Determine the (X, Y) coordinate at the center of the cell enclosing the given text.  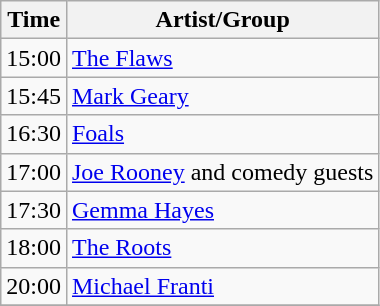
17:00 (34, 172)
16:30 (34, 134)
Artist/Group (222, 20)
20:00 (34, 286)
Mark Geary (222, 96)
Time (34, 20)
The Flaws (222, 58)
Foals (222, 134)
Joe Rooney and comedy guests (222, 172)
17:30 (34, 210)
18:00 (34, 248)
Gemma Hayes (222, 210)
15:00 (34, 58)
The Roots (222, 248)
Michael Franti (222, 286)
15:45 (34, 96)
